Locate the cell with the specified text and output its (X, Y) center coordinate. 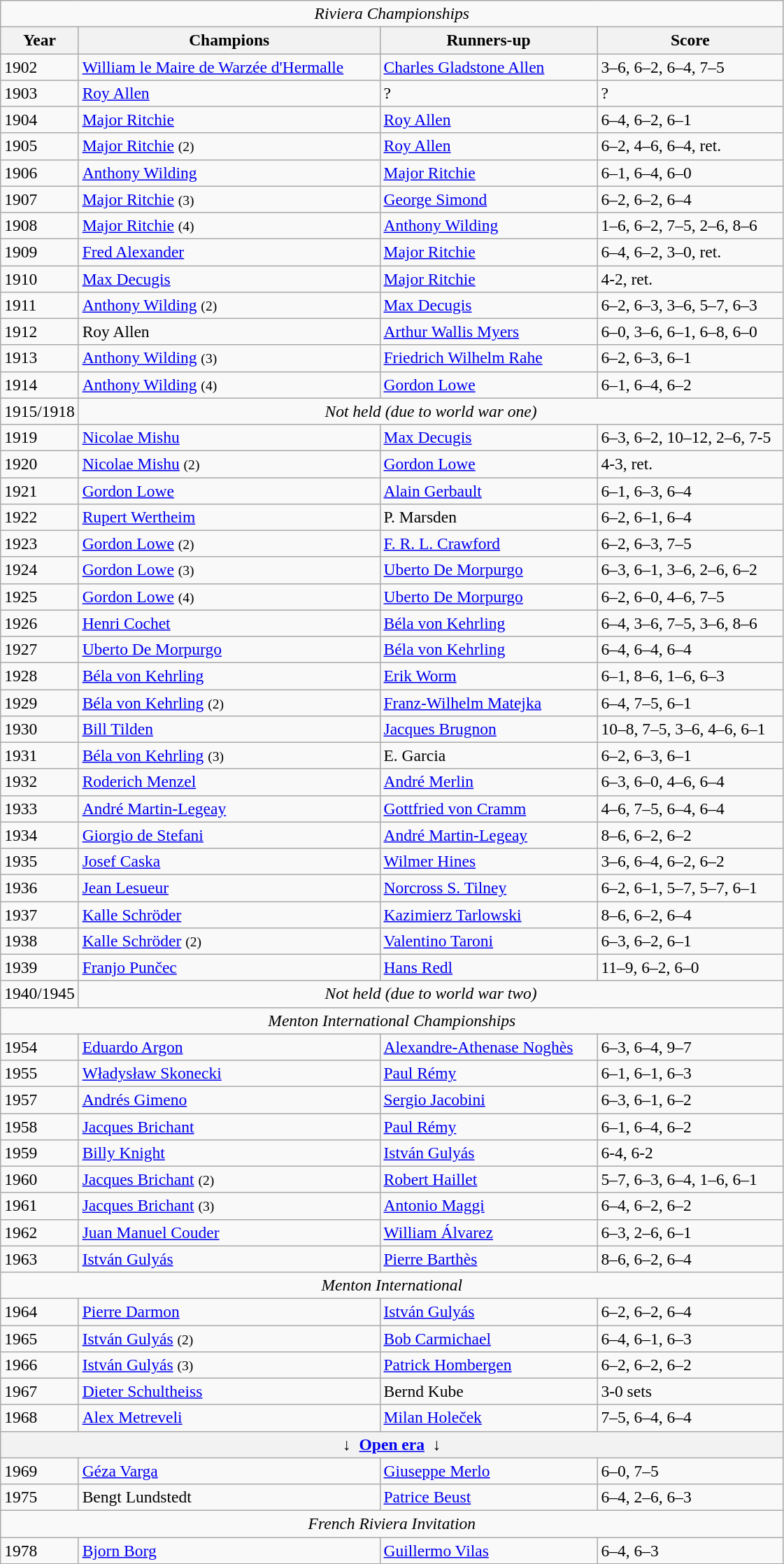
1968 (39, 1418)
Jean Lesueur (229, 888)
E. Garcia (488, 755)
6–4, 6–2, 6–1 (690, 120)
1903 (39, 93)
George Simond (488, 199)
1912 (39, 332)
Pierre Darmon (229, 1311)
1915/1918 (39, 411)
4-2, ret. (690, 278)
Gordon Lowe (2) (229, 543)
5–7, 6–3, 6–4, 1–6, 6–1 (690, 1179)
6–3, 6–1, 3–6, 2–6, 6–2 (690, 570)
Norcross S. Tilney (488, 888)
Jacques Brugnon (488, 729)
6–1, 6–3, 6–4 (690, 490)
1910 (39, 278)
André Merlin (488, 782)
Henri Cochet (229, 623)
Billy Knight (229, 1153)
Charles Gladstone Allen (488, 66)
6–2, 4–6, 6–4, ret. (690, 146)
1963 (39, 1259)
1936 (39, 888)
1932 (39, 782)
Jacques Brichant (2) (229, 1179)
Alexandre-Athenase Noghès (488, 1047)
6-4, 6-2 (690, 1153)
1960 (39, 1179)
Jacques Brichant (3) (229, 1206)
Sergio Jacobini (488, 1100)
Bengt Lundstedt (229, 1497)
1909 (39, 252)
Champions (229, 40)
6–4, 3–6, 7–5, 3–6, 8–6 (690, 623)
Nicolae Mishu (2) (229, 464)
6–4, 6–1, 6–3 (690, 1338)
Major Ritchie (3) (229, 199)
Major Ritchie (4) (229, 225)
Menton International (392, 1285)
1969 (39, 1471)
6–3, 2–6, 6–1 (690, 1232)
Bernd Kube (488, 1391)
Menton International Championships (392, 1021)
1940/1945 (39, 994)
Hans Redl (488, 967)
6–4, 7–5, 6–1 (690, 702)
Major Ritchie (2) (229, 146)
Dieter Schultheiss (229, 1391)
1933 (39, 809)
1923 (39, 543)
Roderich Menzel (229, 782)
6–3, 6–2, 10–12, 2–6, 7-5 (690, 437)
Juan Manuel Couder (229, 1232)
István Gulyás (2) (229, 1338)
Patrice Beust (488, 1497)
1967 (39, 1391)
Władysław Skonecki (229, 1073)
6–4, 2–6, 6–3 (690, 1497)
6–2, 6–1, 6–4 (690, 517)
1959 (39, 1153)
1929 (39, 702)
1939 (39, 967)
6–1, 6–4, 6–0 (690, 173)
Jacques Brichant (229, 1126)
1924 (39, 570)
Josef Caska (229, 861)
1926 (39, 623)
Anthony Wilding (2) (229, 305)
1964 (39, 1311)
Béla von Kehrling (3) (229, 755)
1906 (39, 173)
6–3, 6–2, 6–1 (690, 941)
Pierre Barthès (488, 1259)
Wilmer Hines (488, 861)
Franz-Wilhelm Matejka (488, 702)
1957 (39, 1100)
1978 (39, 1550)
1962 (39, 1232)
Runners-up (488, 40)
Score (690, 40)
6–4, 6–4, 6–4 (690, 649)
1904 (39, 120)
István Gulyás (3) (229, 1365)
1930 (39, 729)
1–6, 6–2, 7–5, 2–6, 8–6 (690, 225)
3–6, 6–4, 6–2, 6–2 (690, 861)
Bill Tilden (229, 729)
1902 (39, 66)
1961 (39, 1206)
Giuseppe Merlo (488, 1471)
1958 (39, 1126)
1966 (39, 1365)
Giorgio de Stefani (229, 835)
10–8, 7–5, 3–6, 4–6, 6–1 (690, 729)
Antonio Maggi (488, 1206)
Eduardo Argon (229, 1047)
Arthur Wallis Myers (488, 332)
Bob Carmichael (488, 1338)
6–2, 6–0, 4–6, 7–5 (690, 597)
Fred Alexander (229, 252)
1927 (39, 649)
3-0 sets (690, 1391)
6–1, 8–6, 1–6, 6–3 (690, 676)
1925 (39, 597)
Franjo Punčec (229, 967)
1937 (39, 914)
Alex Metreveli (229, 1418)
6–4, 6–2, 6–2 (690, 1206)
1913 (39, 358)
Kalle Schröder (2) (229, 941)
6–2, 6–2, 6–2 (690, 1365)
Nicolae Mishu (229, 437)
6–2, 6–3, 7–5 (690, 543)
6–4, 6–3 (690, 1550)
1955 (39, 1073)
Gordon Lowe (4) (229, 597)
1975 (39, 1497)
1938 (39, 941)
1928 (39, 676)
William Álvarez (488, 1232)
1934 (39, 835)
6–2, 6–3, 3–6, 5–7, 6–3 (690, 305)
Year (39, 40)
Kazimierz Tarlowski (488, 914)
Anthony Wilding (3) (229, 358)
6–0, 3–6, 6–1, 6–8, 6–0 (690, 332)
Guillermo Vilas (488, 1550)
1931 (39, 755)
7–5, 6–4, 6–4 (690, 1418)
Riviera Championships (392, 13)
6–1, 6–1, 6–3 (690, 1073)
6–2, 6–1, 5–7, 5–7, 6–1 (690, 888)
6–4, 6–2, 3–0, ret. (690, 252)
3–6, 6–2, 6–4, 7–5 (690, 66)
1914 (39, 385)
Erik Worm (488, 676)
1921 (39, 490)
Béla von Kehrling (2) (229, 702)
6–3, 6–4, 9–7 (690, 1047)
French Riviera Invitation (392, 1523)
William le Maire de Warzée d'Hermalle (229, 66)
Rupert Wertheim (229, 517)
Valentino Taroni (488, 941)
Kalle Schröder (229, 914)
1954 (39, 1047)
8–6, 6–2, 6–2 (690, 835)
Not held (due to world war two) (431, 994)
F. R. L. Crawford (488, 543)
Andrés Gimeno (229, 1100)
Milan Holeček (488, 1418)
Robert Haillet (488, 1179)
1919 (39, 437)
6–3, 6–0, 4–6, 6–4 (690, 782)
Géza Varga (229, 1471)
Patrick Hombergen (488, 1365)
4–6, 7–5, 6–4, 6–4 (690, 809)
1920 (39, 464)
1935 (39, 861)
1905 (39, 146)
6–0, 7–5 (690, 1471)
Gordon Lowe (3) (229, 570)
1922 (39, 517)
Anthony Wilding (4) (229, 385)
Friedrich Wilhelm Rahe (488, 358)
Not held (due to world war one) (431, 411)
↓ Open era ↓ (392, 1444)
4-3, ret. (690, 464)
1907 (39, 199)
11–9, 6–2, 6–0 (690, 967)
Gottfried von Cramm (488, 809)
1965 (39, 1338)
Alain Gerbault (488, 490)
1911 (39, 305)
6–3, 6–1, 6–2 (690, 1100)
1908 (39, 225)
Bjorn Borg (229, 1550)
P. Marsden (488, 517)
